Identify which cell holds the provided text, then report its [X, Y] central coordinate. 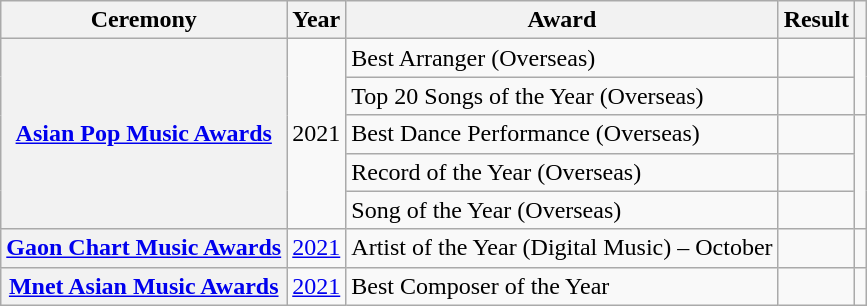
Ceremony [144, 20]
Gaon Chart Music Awards [144, 248]
Year [316, 20]
Award [562, 20]
Asian Pop Music Awards [144, 134]
Mnet Asian Music Awards [144, 286]
Top 20 Songs of the Year (Overseas) [562, 96]
Best Arranger (Overseas) [562, 58]
Song of the Year (Overseas) [562, 210]
Result [816, 20]
Best Dance Performance (Overseas) [562, 134]
Record of the Year (Overseas) [562, 172]
Artist of the Year (Digital Music) – October [562, 248]
Best Composer of the Year [562, 286]
